Find where the given text appears and provide that cell's center as (x, y) coordinate. 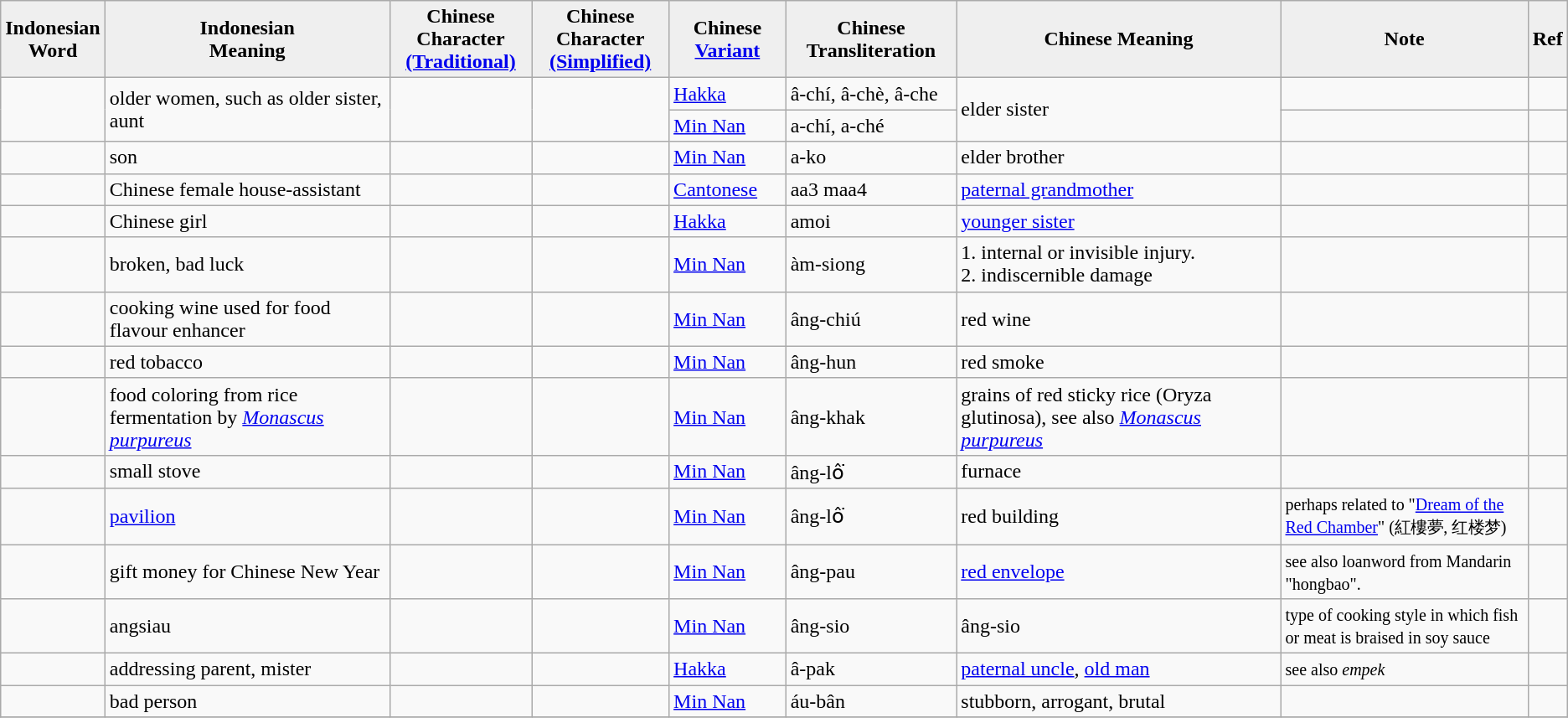
younger sister (1119, 221)
âng-khak (871, 416)
elder sister (1119, 110)
son (247, 158)
âng-pau (871, 571)
red building (1119, 516)
amoi (871, 221)
Chinese Transliteration (871, 39)
broken, bad luck (247, 265)
Chinese Character (Simplified) (601, 39)
a-ko (871, 158)
see also empek (1404, 669)
1. internal or invisible injury. 2. indiscernible damage (1119, 265)
paternal grandmother (1119, 189)
àm-siong (871, 265)
angsiau (247, 627)
see also loanword from Mandarin "hongbao". (1404, 571)
Chinese Meaning (1119, 39)
paternal uncle, old man (1119, 669)
furnace (1119, 472)
â-chí, â-chè, â-che (871, 94)
red envelope (1119, 571)
pavilion (247, 516)
aa3 maa4 (871, 189)
â-pak (871, 669)
âng-hun (871, 362)
áu-bân (871, 701)
Note (1404, 39)
elder brother (1119, 158)
type of cooking style in which fish or meat is braised in soy sauce (1404, 627)
stubborn, arrogant, brutal (1119, 701)
grains of red sticky rice (Oryza glutinosa), see also Monascus purpureus (1119, 416)
Chinese Character (Traditional) (461, 39)
cooking wine used for food flavour enhancer (247, 318)
addressing parent, mister (247, 669)
perhaps related to "Dream of the Red Chamber" (紅樓夢, 红楼梦) (1404, 516)
Cantonese (728, 189)
red smoke (1119, 362)
bad person (247, 701)
Chinese Variant (728, 39)
âng-chiú (871, 318)
Ref (1548, 39)
food coloring from rice fermentation by Monascus purpureus (247, 416)
small stove (247, 472)
Indonesian Meaning (247, 39)
red tobacco (247, 362)
older women, such as older sister, aunt (247, 110)
a-chí, a-ché (871, 126)
red wine (1119, 318)
gift money for Chinese New Year (247, 571)
Chinese girl (247, 221)
Indonesian Word (53, 39)
Chinese female house-assistant (247, 189)
